Search for the cell housing the specified text and yield its (x, y) center coordinate. 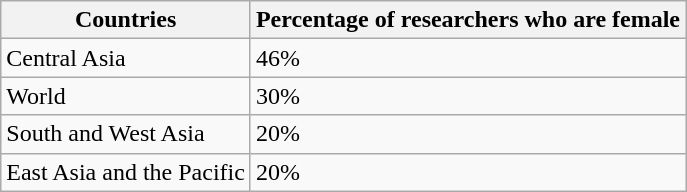
East Asia and the Pacific (126, 172)
Percentage of researchers who are female (468, 20)
30% (468, 96)
World (126, 96)
Central Asia (126, 58)
Countries (126, 20)
South and West Asia (126, 134)
46% (468, 58)
